From the cell containing the given text, extract its center point as (x, y) coordinate. 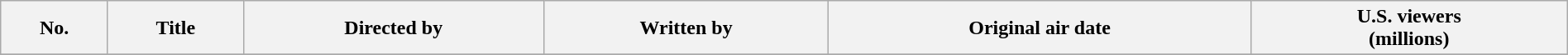
No. (55, 28)
Original air date (1040, 28)
U.S. viewers(millions) (1409, 28)
Directed by (394, 28)
Title (175, 28)
Written by (686, 28)
